Locate the cell with the specified text and output its (x, y) center coordinate. 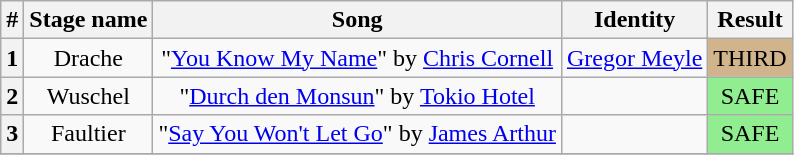
Stage name (88, 20)
Gregor Meyle (634, 58)
2 (12, 96)
3 (12, 134)
# (12, 20)
THIRD (750, 58)
Wuschel (88, 96)
Song (358, 20)
"You Know My Name" by Chris Cornell (358, 58)
"Say You Won't Let Go" by James Arthur (358, 134)
Drache (88, 58)
Result (750, 20)
"Durch den Monsun" by Tokio Hotel (358, 96)
1 (12, 58)
Identity (634, 20)
Faultier (88, 134)
